For the text-containing cell, return its midpoint in [X, Y] coordinate format. 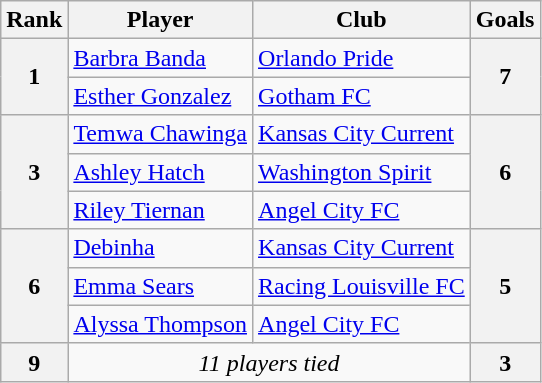
Gotham FC [362, 96]
11 players tied [269, 362]
Washington Spirit [362, 172]
Debinha [160, 248]
9 [34, 362]
5 [505, 286]
Riley Tiernan [160, 210]
1 [34, 77]
Rank [34, 20]
Player [160, 20]
7 [505, 77]
Alyssa Thompson [160, 324]
Emma Sears [160, 286]
Club [362, 20]
Orlando Pride [362, 58]
Racing Louisville FC [362, 286]
Temwa Chawinga [160, 134]
Goals [505, 20]
Ashley Hatch [160, 172]
Esther Gonzalez [160, 96]
Barbra Banda [160, 58]
